Extract the [X, Y] coordinate from the center of the cell holding the provided text.  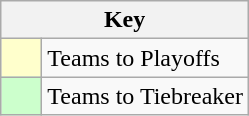
Teams to Tiebreaker [146, 96]
Key [125, 20]
Teams to Playoffs [146, 58]
